Pinpoint the cell where the given text exists, returning its (x, y) midpoint coordinate. 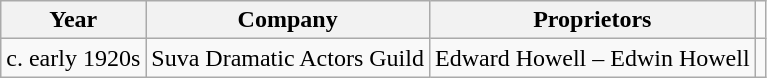
Proprietors (592, 20)
c. early 1920s (74, 58)
Edward Howell – Edwin Howell (592, 58)
Company (288, 20)
Year (74, 20)
Suva Dramatic Actors Guild (288, 58)
